Capture the cell that displays the provided text and extract its [X, Y] central coordinate. 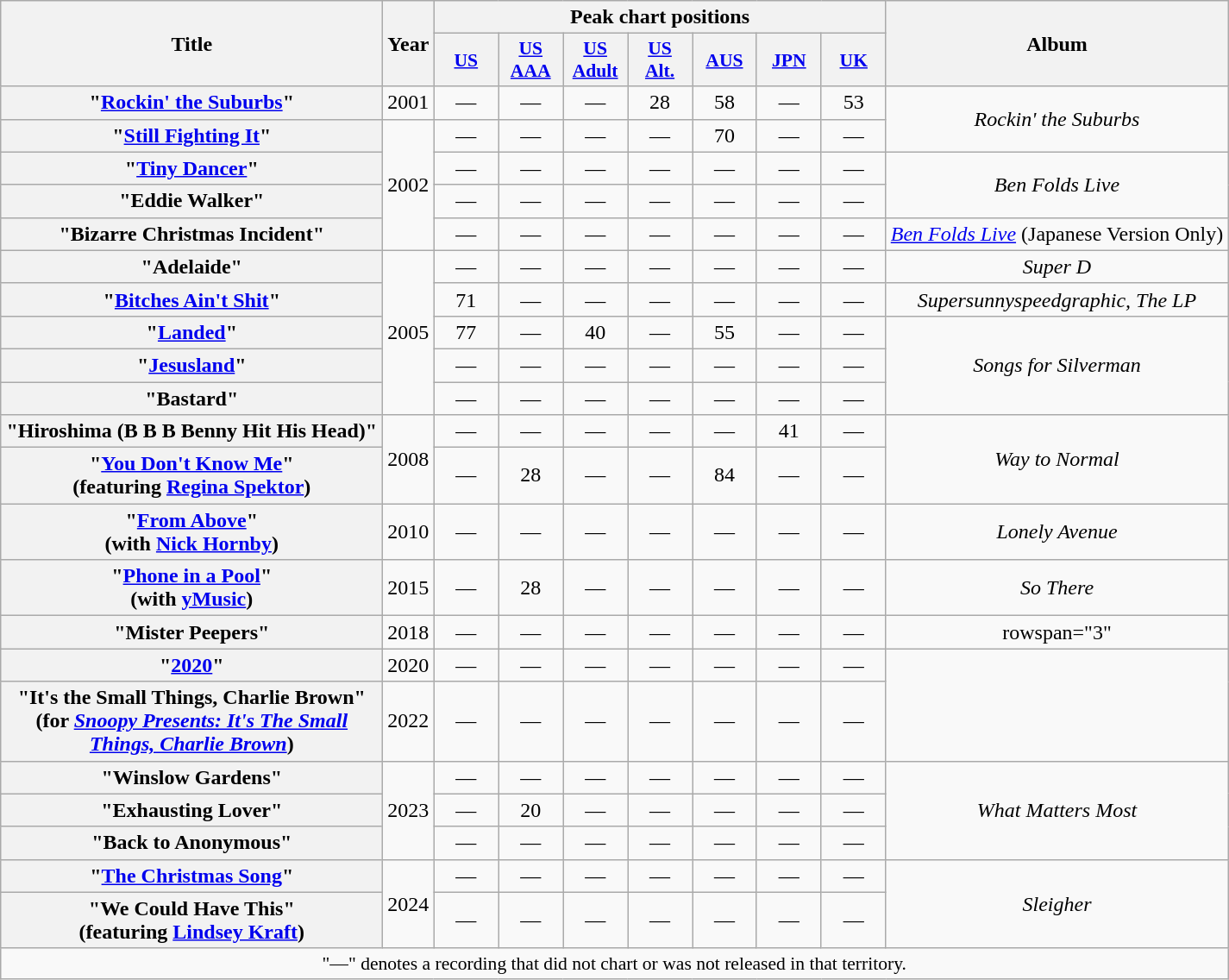
Year [409, 43]
UK [854, 60]
2015 [409, 588]
US [466, 60]
"From Above"(with Nick Hornby) [191, 531]
USAdult [595, 60]
"Bastard" [191, 398]
Peak chart positions [660, 17]
"Eddie Walker" [191, 201]
"You Don't Know Me"(featuring Regina Spektor) [191, 476]
Lonely Avenue [1057, 531]
"Winslow Gardens" [191, 777]
Ben Folds Live (Japanese Version Only) [1057, 234]
2008 [409, 459]
2002 [409, 185]
71 [466, 299]
Songs for Silverman [1057, 365]
"Still Fighting It" [191, 135]
53 [854, 103]
Album [1057, 43]
"The Christmas Song" [191, 876]
"Bitches Ain't Shit" [191, 299]
"It's the Small Things, Charlie Brown"(for Snoopy Presents: It's The Small Things, Charlie Brown) [191, 721]
AUS [724, 60]
rowspan="3" [1057, 632]
2020 [409, 665]
Supersunnyspeedgraphic, The LP [1057, 299]
40 [595, 332]
70 [724, 135]
So There [1057, 588]
2005 [409, 332]
"Tiny Dancer" [191, 168]
77 [466, 332]
"Back to Anonymous" [191, 843]
JPN [788, 60]
"We Could Have This"(featuring Lindsey Kraft) [191, 920]
Rockin' the Suburbs [1057, 119]
2024 [409, 904]
What Matters Most [1057, 810]
Sleigher [1057, 904]
"Mister Peepers" [191, 632]
"Rockin' the Suburbs" [191, 103]
"—" denotes a recording that did not chart or was not released in that territory. [614, 964]
"Jesusland" [191, 365]
"Hiroshima (B B B Benny Hit His Head)" [191, 431]
USAAA [531, 60]
2023 [409, 810]
2010 [409, 531]
"Exhausting Lover" [191, 810]
"Bizarre Christmas Incident" [191, 234]
84 [724, 476]
"Adelaide" [191, 267]
"Phone in a Pool"(with yMusic) [191, 588]
Super D [1057, 267]
58 [724, 103]
USAlt. [661, 60]
55 [724, 332]
2018 [409, 632]
Way to Normal [1057, 459]
"Landed" [191, 332]
Ben Folds Live [1057, 185]
41 [788, 431]
2001 [409, 103]
20 [531, 810]
"2020" [191, 665]
2022 [409, 721]
Title [191, 43]
